Pinpoint the cell where the given text exists, returning its [x, y] midpoint coordinate. 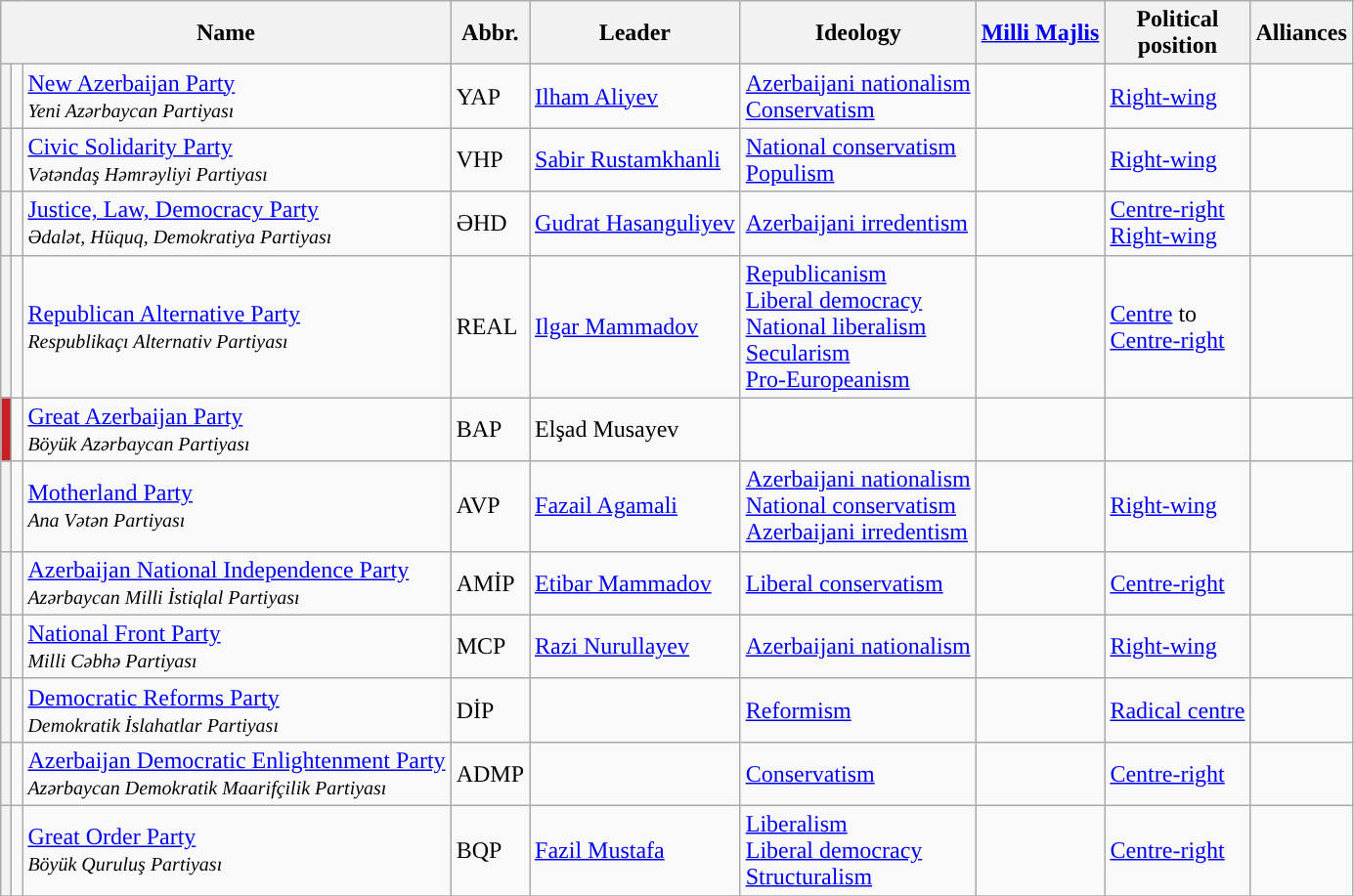
Razi Nurullayev [635, 647]
Gudrat Hasanguliyev [635, 223]
LiberalismLiberal democracyStructuralism [858, 850]
DİP [490, 709]
Azerbaijani nationalismNational conservatismAzerbaijani irredentism [858, 506]
BQP [490, 850]
Centre toCentre-right [1177, 326]
Elşad Musayev [635, 430]
Etibar Mammadov [635, 582]
Azerbaijan National Independence PartyAzərbaycan Milli İstiqlal Partiyası [237, 582]
REAL [490, 326]
ƏHD [490, 223]
New Azerbaijan PartyYeni Azərbaycan Partiyası [237, 96]
Democratic Reforms PartyDemokratik İslahatlar Partiyası [237, 709]
Justice, Law, Democracy PartyƏdalət, Hüquq, Demokratiya Partiyası [237, 223]
Azerbaijani nationalism [858, 647]
BAP [490, 430]
Milli Majlis [1040, 33]
ADMP [490, 774]
National Front PartyMilli Cəbhə Partiyası [237, 647]
MCP [490, 647]
Alliances [1301, 33]
Republican Alternative PartyRespublikaçı Alternativ Partiyası [237, 326]
Name [226, 33]
Liberal conservatism [858, 582]
Ilgar Mammadov [635, 326]
Radical centre [1177, 709]
AMİP [490, 582]
Azerbaijan Democratic Enlightenment PartyAzərbaycan Demokratik Maarifçilik Partiyası [237, 774]
Great Azerbaijan PartyBöyük Azərbaycan Partiyası [237, 430]
Politicalposition [1177, 33]
Leader [635, 33]
Ideology [858, 33]
VHP [490, 160]
Fazail Agamali [635, 506]
Abbr. [490, 33]
Motherland PartyAna Vətən Partiyası [237, 506]
Fazil Mustafa [635, 850]
Conservatism [858, 774]
National conservatismPopulism [858, 160]
Reformism [858, 709]
Centre-rightRight-wing [1177, 223]
RepublicanismLiberal democracyNational liberalismSecularismPro-Europeanism [858, 326]
Sabir Rustamkhanli [635, 160]
Azerbaijani nationalismConservatism [858, 96]
YAP [490, 96]
Azerbaijani irredentism [858, 223]
Great Order PartyBöyük Quruluş Partiyası [237, 850]
Ilham Aliyev [635, 96]
AVP [490, 506]
Civic Solidarity PartyVətəndaş Həmrəyliyi Partiyası [237, 160]
